Locate the cell with the specified text and output its (x, y) center coordinate. 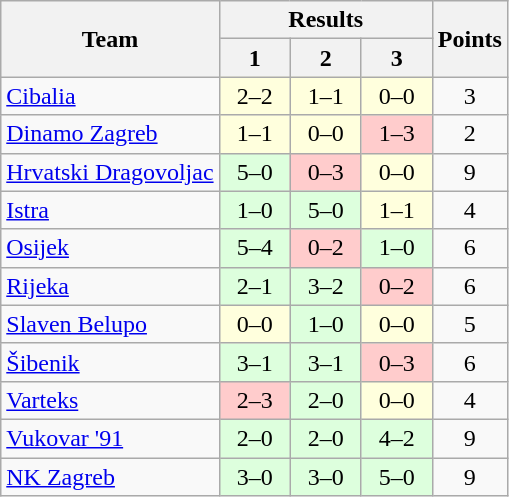
2–1 (254, 286)
NK Zagreb (110, 477)
Hrvatski Dragovoljac (110, 172)
Dinamo Zagreb (110, 134)
Slaven Belupo (110, 324)
1 (254, 58)
Rijeka (110, 286)
2–2 (254, 96)
Šibenik (110, 362)
Vukovar '91 (110, 438)
3–2 (326, 286)
Team (110, 39)
Points (470, 39)
5–4 (254, 248)
Cibalia (110, 96)
Istra (110, 210)
1–3 (396, 134)
Results (326, 20)
5 (470, 324)
2–3 (254, 400)
Varteks (110, 400)
Osijek (110, 248)
4–2 (396, 438)
